Return (X, Y) of the center of cell containing provided text 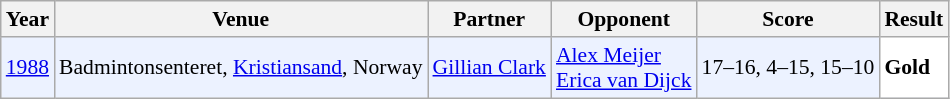
Gillian Clark (490, 68)
Year (28, 19)
Result (914, 19)
Alex Meijer Erica van Dijck (624, 68)
17–16, 4–15, 15–10 (788, 68)
Venue (240, 19)
Gold (914, 68)
Badmintonsenteret, Kristiansand, Norway (240, 68)
1988 (28, 68)
Opponent (624, 19)
Partner (490, 19)
Score (788, 19)
